For the text-containing cell, return its midpoint in [X, Y] coordinate format. 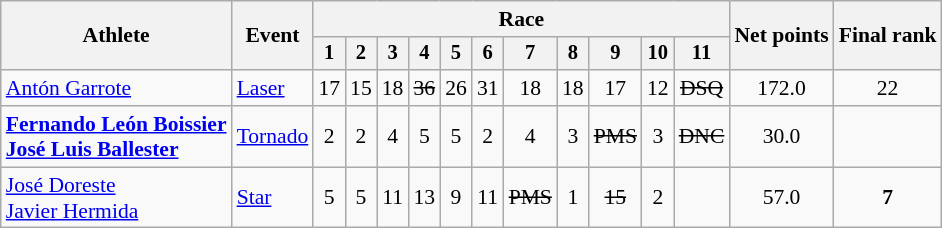
26 [456, 88]
36 [424, 88]
José DoresteJavier Hermida [116, 198]
DNC [702, 136]
Net points [781, 36]
57.0 [781, 198]
22 [888, 88]
8 [573, 54]
Final rank [888, 36]
Star [273, 198]
Antón Garrote [116, 88]
10 [658, 54]
13 [424, 198]
Fernando León BoissierJosé Luis Ballester [116, 136]
172.0 [781, 88]
30.0 [781, 136]
Laser [273, 88]
Race [521, 19]
Event [273, 36]
Tornado [273, 136]
31 [488, 88]
Athlete [116, 36]
12 [658, 88]
6 [488, 54]
DSQ [702, 88]
